Detect which cell encompasses the target text, then output its (x, y) center coordinate. 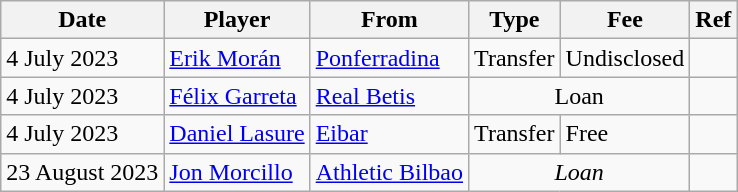
Erik Morán (237, 58)
Date (82, 20)
Eibar (389, 134)
Jon Morcillo (237, 172)
Real Betis (389, 96)
Ref (714, 20)
Daniel Lasure (237, 134)
Fee (625, 20)
From (389, 20)
Undisclosed (625, 58)
Type (515, 20)
Free (625, 134)
Athletic Bilbao (389, 172)
23 August 2023 (82, 172)
Player (237, 20)
Félix Garreta (237, 96)
Ponferradina (389, 58)
